Identify which cell holds the provided text, then report its [X, Y] central coordinate. 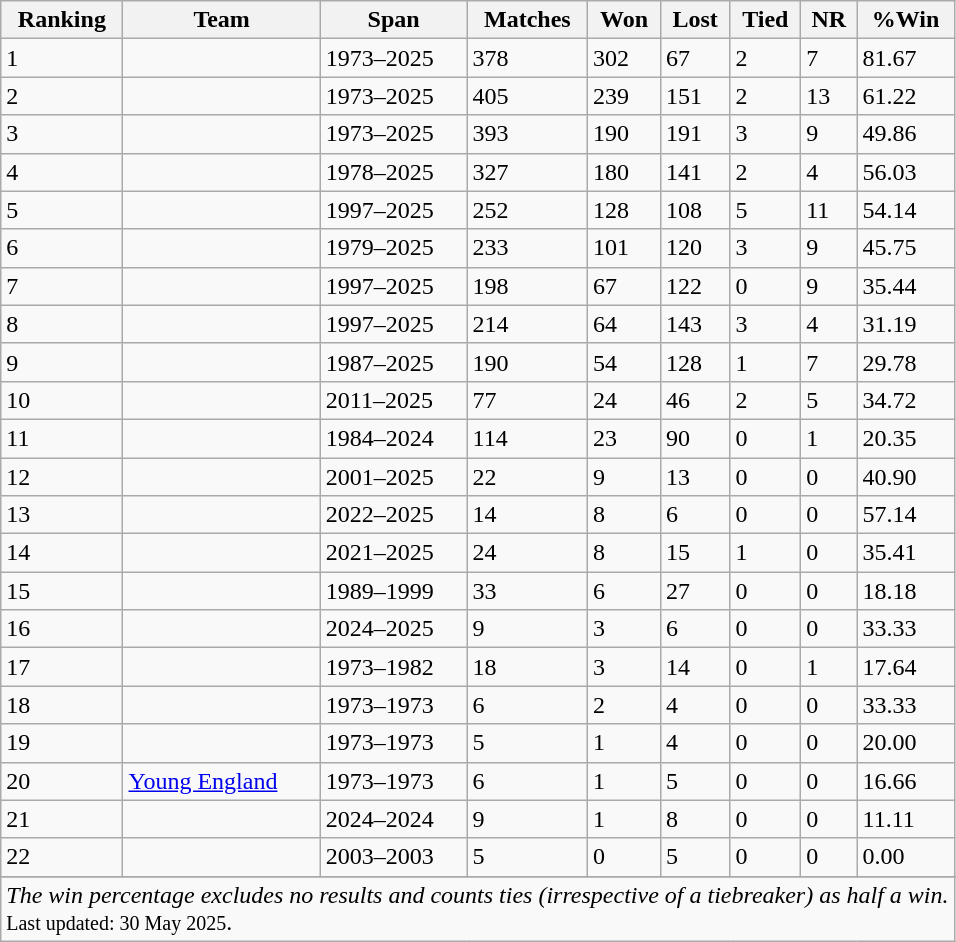
Young England [222, 781]
Won [624, 20]
17 [62, 667]
122 [695, 286]
2003–2003 [394, 857]
1978–2025 [394, 172]
20.35 [906, 438]
2001–2025 [394, 477]
46 [695, 400]
77 [527, 400]
141 [695, 172]
29.78 [906, 362]
378 [527, 58]
2021–2025 [394, 553]
90 [695, 438]
33 [527, 591]
393 [527, 134]
1979–2025 [394, 248]
35.41 [906, 553]
20.00 [906, 743]
1984–2024 [394, 438]
%Win [906, 20]
120 [695, 248]
49.86 [906, 134]
31.19 [906, 324]
2024–2024 [394, 819]
239 [624, 96]
54.14 [906, 210]
2011–2025 [394, 400]
16 [62, 629]
143 [695, 324]
Matches [527, 20]
35.44 [906, 286]
214 [527, 324]
Lost [695, 20]
81.67 [906, 58]
NR [829, 20]
18.18 [906, 591]
12 [62, 477]
151 [695, 96]
21 [62, 819]
45.75 [906, 248]
180 [624, 172]
191 [695, 134]
61.22 [906, 96]
The win percentage excludes no results and counts ties (irrespective of a tiebreaker) as half a win.Last updated: 30 May 2025. [478, 908]
2022–2025 [394, 515]
57.14 [906, 515]
56.03 [906, 172]
405 [527, 96]
64 [624, 324]
20 [62, 781]
11.11 [906, 819]
1989–1999 [394, 591]
0.00 [906, 857]
54 [624, 362]
23 [624, 438]
108 [695, 210]
1987–2025 [394, 362]
34.72 [906, 400]
27 [695, 591]
Span [394, 20]
327 [527, 172]
Ranking [62, 20]
Team [222, 20]
252 [527, 210]
17.64 [906, 667]
101 [624, 248]
16.66 [906, 781]
19 [62, 743]
40.90 [906, 477]
1973–1982 [394, 667]
114 [527, 438]
233 [527, 248]
2024–2025 [394, 629]
198 [527, 286]
302 [624, 58]
10 [62, 400]
Tied [766, 20]
